Return the (x, y) coordinate for the center point of the cell that contains the specified text.  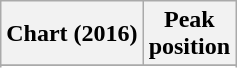
Chart (2016) (72, 34)
Peak position (189, 34)
